Determine the [X, Y] coordinate at the center of the cell enclosing the given text.  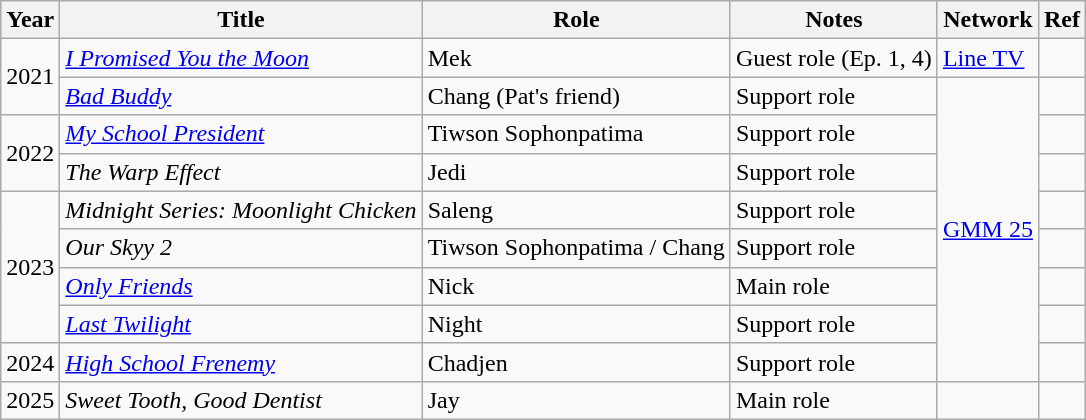
Mek [576, 58]
Only Friends [241, 286]
2021 [30, 77]
Year [30, 20]
I Promised You the Moon [241, 58]
2023 [30, 267]
High School Frenemy [241, 362]
Midnight Series: Moonlight Chicken [241, 210]
The Warp Effect [241, 172]
2025 [30, 400]
GMM 25 [988, 229]
Tiwson Sophonpatima [576, 134]
Chadjen [576, 362]
Chang (Pat's friend) [576, 96]
2024 [30, 362]
Network [988, 20]
Title [241, 20]
Notes [834, 20]
Jedi [576, 172]
Tiwson Sophonpatima / Chang [576, 248]
Night [576, 324]
Nick [576, 286]
Line TV [988, 58]
Sweet Tooth, Good Dentist [241, 400]
My School President [241, 134]
Guest role (Ep. 1, 4) [834, 58]
Role [576, 20]
Ref [1062, 20]
Our Skyy 2 [241, 248]
Bad Buddy [241, 96]
Last Twilight [241, 324]
Jay [576, 400]
2022 [30, 153]
Saleng [576, 210]
